Pinpoint the cell where the given text exists, returning its [x, y] midpoint coordinate. 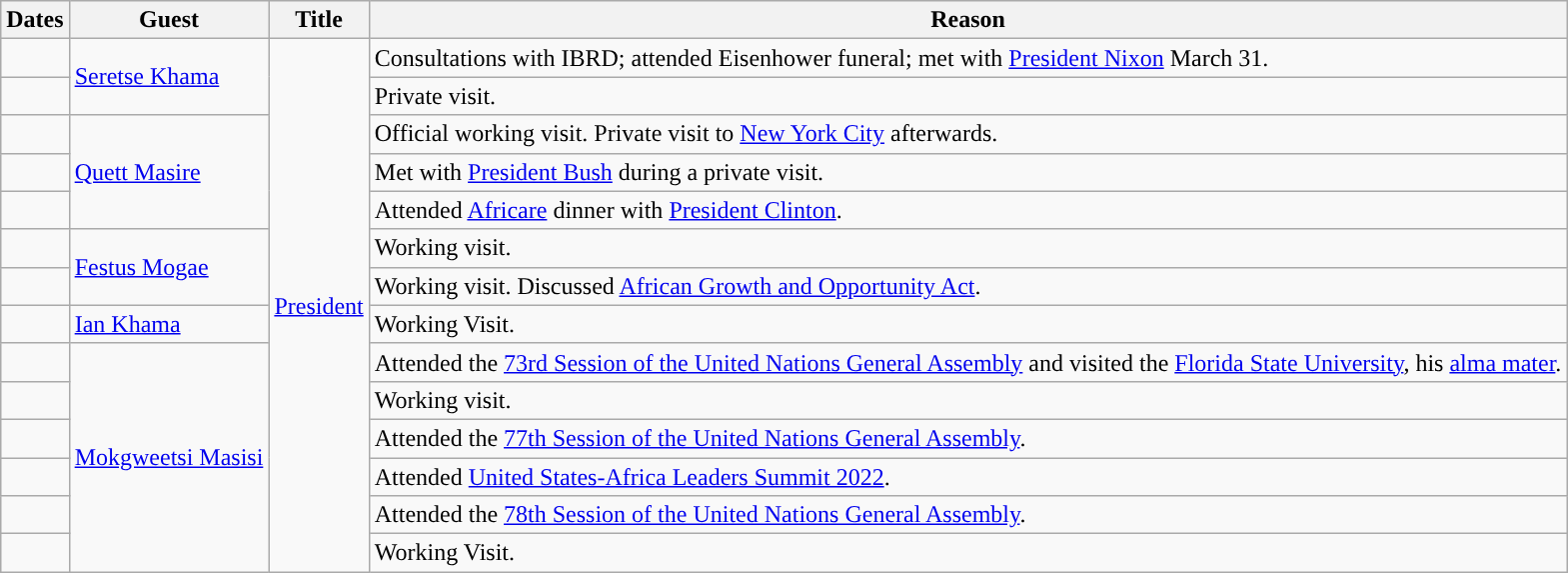
Attended the 77th Session of the United Nations General Assembly. [967, 438]
President [319, 306]
Quett Masire [169, 172]
Private visit. [967, 96]
Dates [35, 20]
Met with President Bush during a private visit. [967, 172]
Festus Mogae [169, 267]
Attended Africare dinner with President Clinton. [967, 210]
Working visit. Discussed African Growth and Opportunity Act. [967, 286]
Title [319, 20]
Attended United States-Africa Leaders Summit 2022. [967, 477]
Ian Khama [169, 324]
Attended the 78th Session of the United Nations General Assembly. [967, 515]
Attended the 73rd Session of the United Nations General Assembly and visited the Florida State University, his alma mater. [967, 362]
Official working visit. Private visit to New York City afterwards. [967, 134]
Mokgweetsi Masisi [169, 457]
Seretse Khama [169, 77]
Guest [169, 20]
Reason [967, 20]
Consultations with IBRD; attended Eisenhower funeral; met with President Nixon March 31. [967, 58]
